Provide the [X, Y] coordinate of the cell's center where the given text is located.  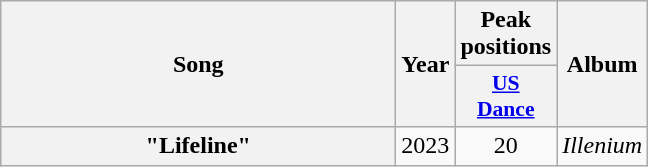
Peakpositions [506, 34]
2023 [426, 146]
USDance [506, 96]
Year [426, 64]
Song [198, 64]
Album [602, 64]
Illenium [602, 146]
20 [506, 146]
"Lifeline" [198, 146]
